Detect which cell encompasses the target text, then output its (x, y) center coordinate. 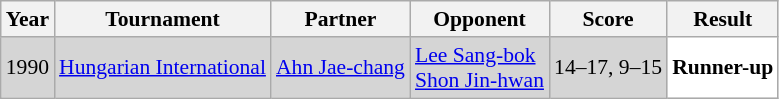
1990 (28, 68)
Lee Sang-bok Shon Jin-hwan (480, 68)
Partner (340, 19)
Hungarian International (162, 68)
Result (722, 19)
14–17, 9–15 (608, 68)
Score (608, 19)
Ahn Jae-chang (340, 68)
Opponent (480, 19)
Tournament (162, 19)
Year (28, 19)
Runner-up (722, 68)
